Determine the [x, y] coordinate at the center of the cell enclosing the given text.  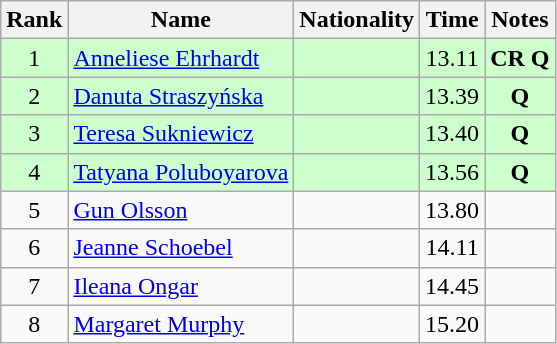
Margaret Murphy [181, 324]
6 [34, 248]
13.39 [452, 96]
13.40 [452, 134]
4 [34, 172]
7 [34, 286]
Jeanne Schoebel [181, 248]
14.11 [452, 248]
Nationality [357, 20]
Ileana Ongar [181, 286]
Time [452, 20]
Anneliese Ehrhardt [181, 58]
13.56 [452, 172]
Teresa Sukniewicz [181, 134]
Gun Olsson [181, 210]
CR Q [520, 58]
5 [34, 210]
2 [34, 96]
Tatyana Poluboyarova [181, 172]
13.11 [452, 58]
Name [181, 20]
15.20 [452, 324]
Notes [520, 20]
Danuta Straszyńska [181, 96]
8 [34, 324]
3 [34, 134]
1 [34, 58]
Rank [34, 20]
14.45 [452, 286]
13.80 [452, 210]
